Detect which cell encompasses the target text, then output its [X, Y] center coordinate. 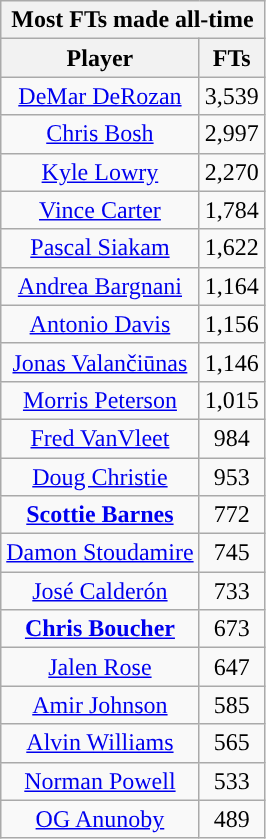
FTs [232, 58]
Most FTs made all-time [132, 20]
Antonio Davis [100, 324]
953 [232, 477]
Amir Johnson [100, 705]
733 [232, 591]
1,784 [232, 210]
1,156 [232, 324]
OG Anunoby [100, 819]
Pascal Siakam [100, 248]
Doug Christie [100, 477]
984 [232, 438]
1,164 [232, 286]
Chris Bosh [100, 134]
Fred VanVleet [100, 438]
1,622 [232, 248]
Damon Stoudamire [100, 553]
DeMar DeRozan [100, 96]
Norman Powell [100, 781]
Vince Carter [100, 210]
Morris Peterson [100, 400]
Jalen Rose [100, 667]
Chris Boucher [100, 629]
José Calderón [100, 591]
565 [232, 743]
Kyle Lowry [100, 172]
489 [232, 819]
2,997 [232, 134]
533 [232, 781]
2,270 [232, 172]
673 [232, 629]
Jonas Valančiūnas [100, 362]
Player [100, 58]
1,146 [232, 362]
1,015 [232, 400]
Alvin Williams [100, 743]
647 [232, 667]
585 [232, 705]
745 [232, 553]
Andrea Bargnani [100, 286]
Scottie Barnes [100, 515]
772 [232, 515]
3,539 [232, 96]
